From the cell containing the given text, extract its center point as [X, Y] coordinate. 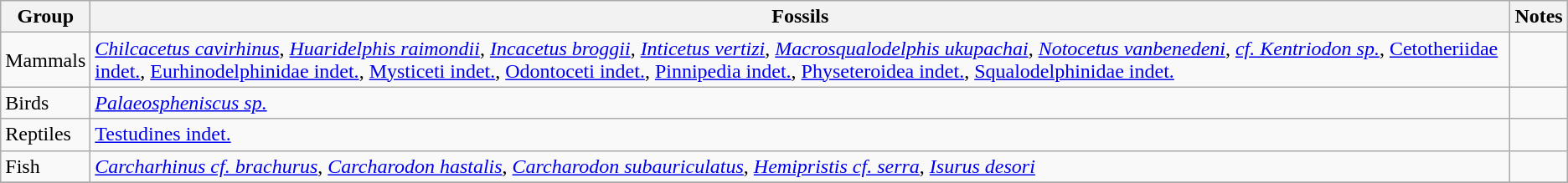
Fossils [801, 17]
Mammals [45, 60]
Reptiles [45, 135]
Palaeospheniscus sp. [801, 103]
Carcharhinus cf. brachurus, Carcharodon hastalis, Carcharodon subauriculatus, Hemipristis cf. serra, Isurus desori [801, 166]
Group [45, 17]
Testudines indet. [801, 135]
Notes [1539, 17]
Fish [45, 166]
Birds [45, 103]
